Capture the cell that displays the provided text and extract its [X, Y] central coordinate. 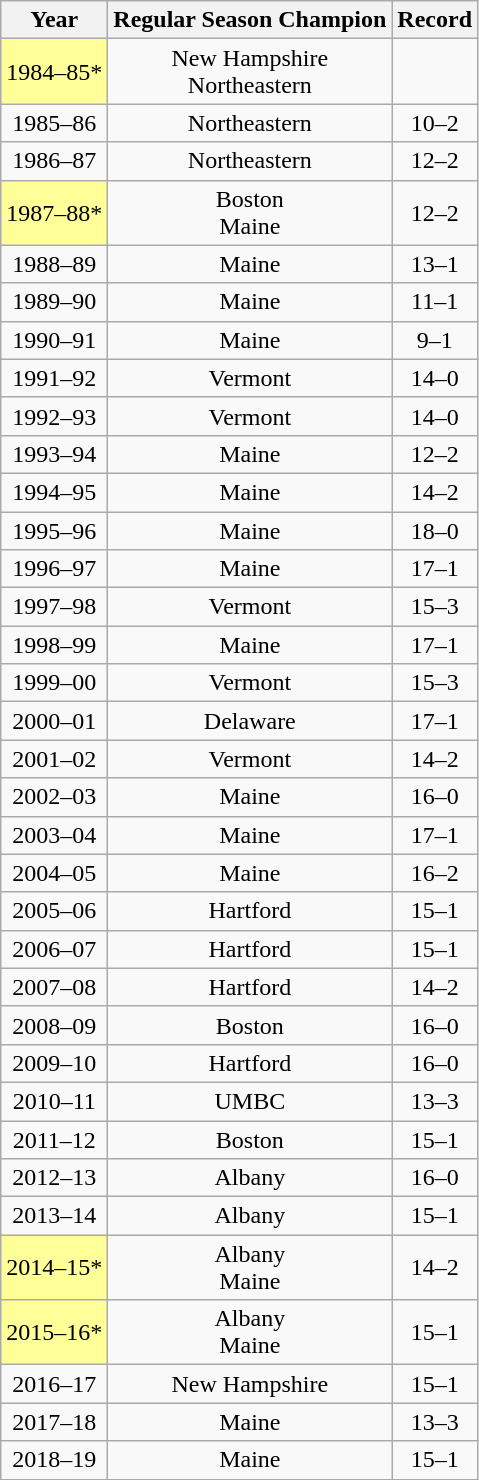
2004–05 [54, 873]
1989–90 [54, 302]
New HampshireNortheastern [250, 72]
2002–03 [54, 797]
1988–89 [54, 264]
9–1 [435, 340]
1986–87 [54, 161]
2006–07 [54, 949]
New Hampshire [250, 1384]
2018–19 [54, 1460]
2008–09 [54, 1025]
1987–88* [54, 212]
1990–91 [54, 340]
2001–02 [54, 759]
2013–14 [54, 1216]
1993–94 [54, 454]
Record [435, 20]
1984–85* [54, 72]
16–2 [435, 873]
18–0 [435, 531]
1996–97 [54, 569]
13–1 [435, 264]
1995–96 [54, 531]
2007–08 [54, 987]
2005–06 [54, 911]
2009–10 [54, 1063]
Year [54, 20]
BostonMaine [250, 212]
2012–13 [54, 1178]
2011–12 [54, 1139]
2015–16* [54, 1332]
UMBC [250, 1101]
2000–01 [54, 721]
2014–15* [54, 1268]
1997–98 [54, 607]
1999–00 [54, 683]
1994–95 [54, 492]
2003–04 [54, 835]
1992–93 [54, 416]
2017–18 [54, 1422]
2010–11 [54, 1101]
Delaware [250, 721]
2016–17 [54, 1384]
1985–86 [54, 123]
1998–99 [54, 645]
Regular Season Champion [250, 20]
11–1 [435, 302]
10–2 [435, 123]
1991–92 [54, 378]
